Provide the (X, Y) coordinate of the cell's center where the given text is located.  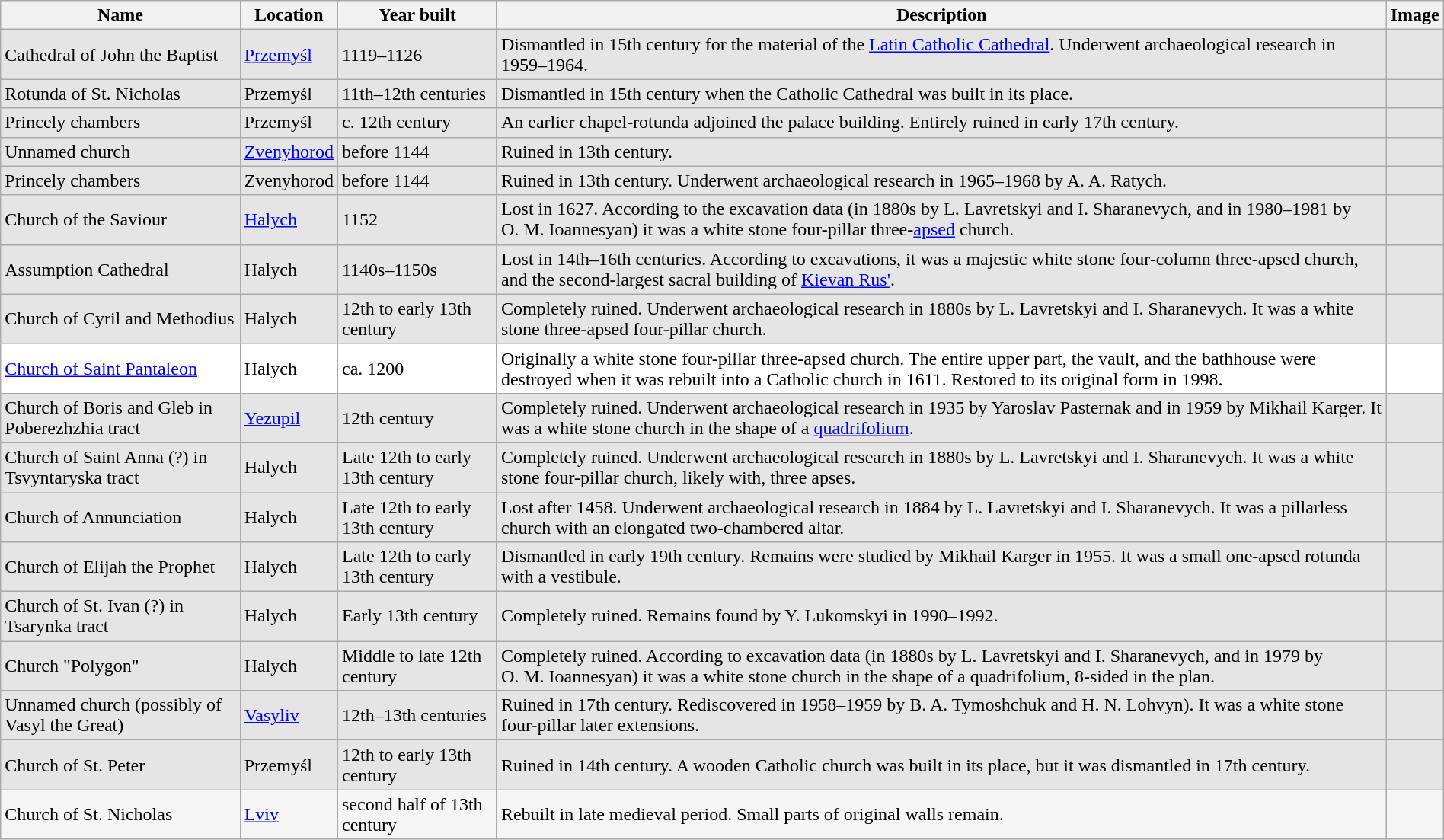
Church of St. Peter (120, 765)
second half of 13th century (417, 815)
Church of Saint Pantaleon (120, 369)
Location (289, 15)
Church of Boris and Gleb in Poberezhzhia tract (120, 417)
ca. 1200 (417, 369)
Church of Annunciation (120, 516)
Lviv (289, 815)
Church of the Saviour (120, 219)
1119–1126 (417, 55)
Church of Elijah the Prophet (120, 567)
Ruined in 13th century. Underwent archaeological research in 1965–1968 by A. A. Ratych. (941, 180)
1140s–1150s (417, 270)
1152 (417, 219)
Church of Saint Anna (?) in Tsvyntaryska tract (120, 468)
Cathedral of John the Baptist (120, 55)
Church "Polygon" (120, 666)
Ruined in 14th century. A wooden Catholic church was built in its place, but it was dismantled in 17th century. (941, 765)
Rebuilt in late medieval period. Small parts of original walls remain. (941, 815)
Description (941, 15)
Unnamed church (possibly of Vasyl the Great) (120, 716)
Middle to late 12th century (417, 666)
Dismantled in 15th century when the Catholic Cathedral was built in its place. (941, 94)
Ruined in 13th century. (941, 152)
Church of St. Nicholas (120, 815)
Image (1415, 15)
Unnamed church (120, 152)
Dismantled in early 19th century. Remains were studied by Mikhail Karger in 1955. It was a small one-apsed rotunda with a vestibule. (941, 567)
Rotunda of St. Nicholas (120, 94)
Vasyliv (289, 716)
12th century (417, 417)
12th–13th centuries (417, 716)
An earlier chapel-rotunda adjoined the palace building. Entirely ruined in early 17th century. (941, 123)
Completely ruined. Remains found by Y. Lukomskyi in 1990–1992. (941, 617)
Church of Cyril and Methodius (120, 318)
c. 12th century (417, 123)
Dismantled in 15th century for the material of the Latin Catholic Cathedral. Underwent archaeological research in 1959–1964. (941, 55)
Yezupil (289, 417)
Name (120, 15)
11th–12th centuries (417, 94)
Assumption Cathedral (120, 270)
Church of St. Ivan (?) in Tsarynka tract (120, 617)
Early 13th century (417, 617)
Year built (417, 15)
Ruined in 17th century. Rediscovered in 1958–1959 by B. A. Tymoshchuk and H. N. Lohvyn). It was a white stone four-pillar later extensions. (941, 716)
